From the cell containing the given text, extract its center point as [x, y] coordinate. 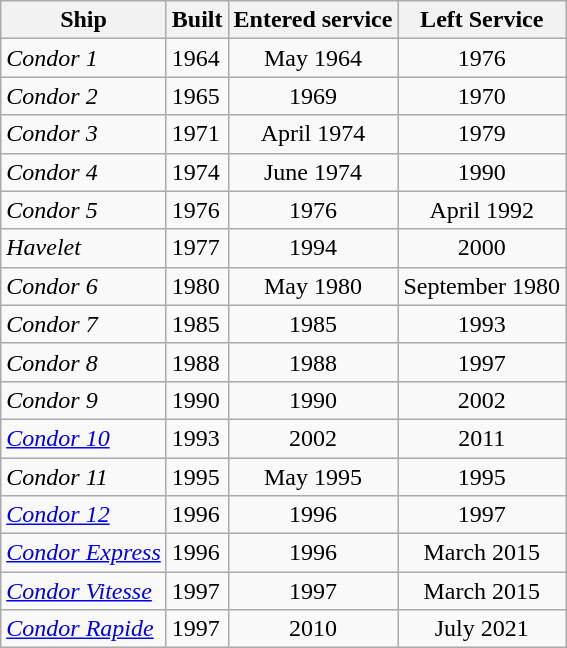
Havelet [84, 248]
Condor 10 [84, 438]
May 1995 [313, 477]
1971 [197, 134]
1979 [482, 134]
1969 [313, 96]
July 2021 [482, 629]
Condor 1 [84, 58]
2010 [313, 629]
Ship [84, 20]
Condor 6 [84, 286]
Condor 12 [84, 515]
1980 [197, 286]
1977 [197, 248]
1970 [482, 96]
Condor 4 [84, 172]
Condor Vitesse [84, 591]
June 1974 [313, 172]
Condor 7 [84, 324]
Condor 11 [84, 477]
1994 [313, 248]
May 1964 [313, 58]
Entered service [313, 20]
Condor 9 [84, 400]
1964 [197, 58]
Condor Express [84, 553]
Condor 5 [84, 210]
September 1980 [482, 286]
Built [197, 20]
1965 [197, 96]
1974 [197, 172]
2000 [482, 248]
Condor Rapide [84, 629]
2011 [482, 438]
May 1980 [313, 286]
April 1974 [313, 134]
Left Service [482, 20]
Condor 8 [84, 362]
Condor 3 [84, 134]
Condor 2 [84, 96]
April 1992 [482, 210]
